Output the [X, Y] coordinate of the center of the cell containing the given text.  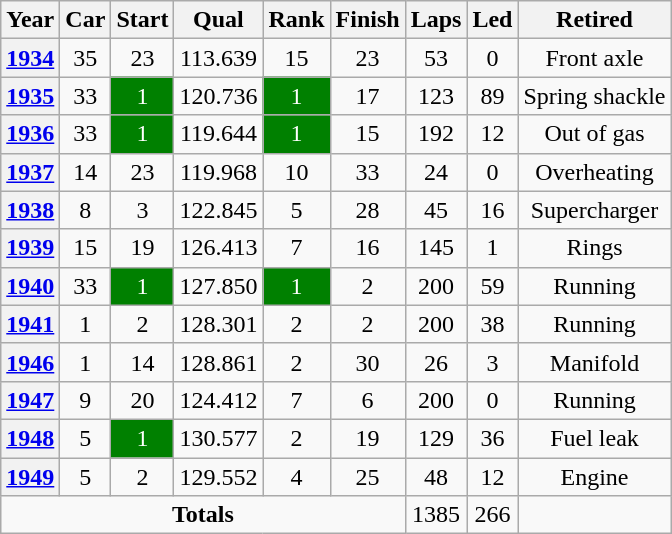
Supercharger [594, 210]
Laps [436, 20]
Manifold [594, 362]
Spring shackle [594, 96]
26 [436, 362]
127.850 [218, 286]
145 [436, 248]
Front axle [594, 58]
6 [368, 400]
20 [142, 400]
1946 [30, 362]
1935 [30, 96]
Overheating [594, 172]
129 [436, 438]
28 [368, 210]
Year [30, 20]
128.301 [218, 324]
Out of gas [594, 134]
Led [492, 20]
Car [86, 20]
113.639 [218, 58]
4 [296, 477]
Finish [368, 20]
1385 [436, 515]
1939 [30, 248]
Rings [594, 248]
1937 [30, 172]
24 [436, 172]
1934 [30, 58]
126.413 [218, 248]
Rank [296, 20]
1949 [30, 477]
1938 [30, 210]
89 [492, 96]
128.861 [218, 362]
45 [436, 210]
119.644 [218, 134]
122.845 [218, 210]
Start [142, 20]
120.736 [218, 96]
9 [86, 400]
119.968 [218, 172]
1936 [30, 134]
36 [492, 438]
123 [436, 96]
1947 [30, 400]
124.412 [218, 400]
266 [492, 515]
Retired [594, 20]
48 [436, 477]
59 [492, 286]
30 [368, 362]
25 [368, 477]
129.552 [218, 477]
Engine [594, 477]
17 [368, 96]
130.577 [218, 438]
8 [86, 210]
1940 [30, 286]
38 [492, 324]
Qual [218, 20]
Fuel leak [594, 438]
Totals [203, 515]
10 [296, 172]
1948 [30, 438]
35 [86, 58]
192 [436, 134]
53 [436, 58]
1941 [30, 324]
